Output the (X, Y) coordinate of the center of the cell containing the given text.  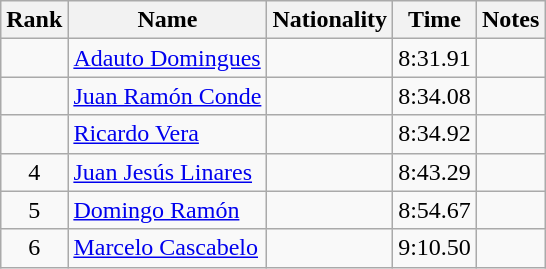
Juan Jesús Linares (168, 172)
Time (435, 20)
4 (34, 172)
Ricardo Vera (168, 134)
Notes (510, 20)
Juan Ramón Conde (168, 96)
Adauto Domingues (168, 58)
Nationality (330, 20)
8:43.29 (435, 172)
6 (34, 248)
8:34.92 (435, 134)
9:10.50 (435, 248)
Rank (34, 20)
8:54.67 (435, 210)
Name (168, 20)
Domingo Ramón (168, 210)
8:34.08 (435, 96)
8:31.91 (435, 58)
Marcelo Cascabelo (168, 248)
5 (34, 210)
